Determine the (x, y) coordinate at the center of the cell enclosing the given text.  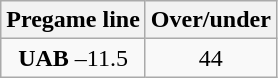
UAB –11.5 (74, 58)
Over/under (210, 20)
44 (210, 58)
Pregame line (74, 20)
